Extract the [X, Y] coordinate from the center of the cell holding the provided text.  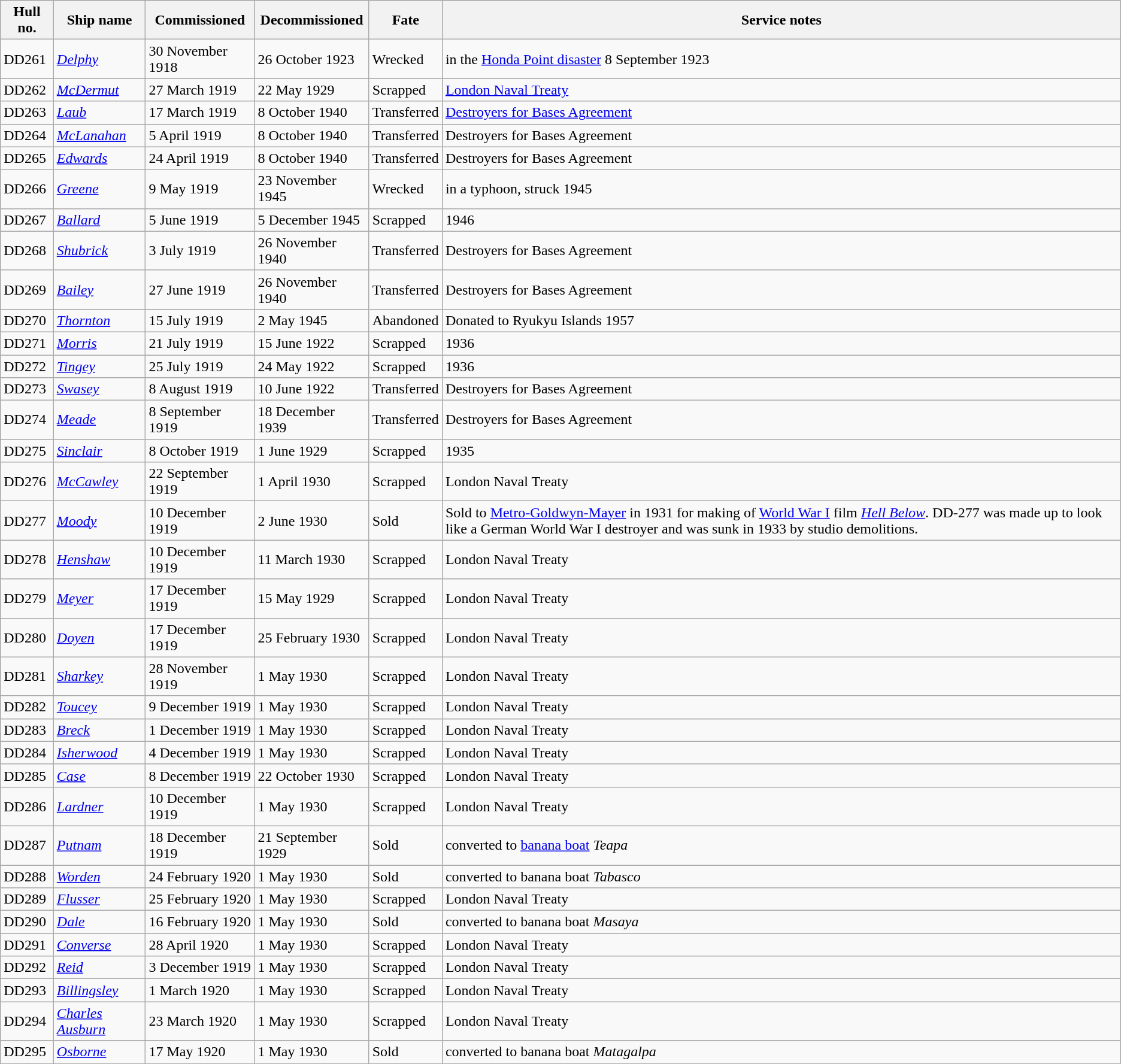
Swasey [99, 389]
DD288 [28, 876]
17 May 1920 [200, 1052]
DD280 [28, 637]
DD283 [28, 730]
24 May 1922 [311, 366]
DD273 [28, 389]
Bailey [99, 290]
Lardner [99, 806]
Laub [99, 113]
Ship name [99, 20]
DD277 [28, 521]
Billingsley [99, 990]
DD271 [28, 343]
5 December 1945 [311, 220]
15 May 1929 [311, 599]
DD262 [28, 90]
Reid [99, 968]
DD276 [28, 481]
DD285 [28, 775]
DD294 [28, 1021]
1935 [781, 451]
1 December 1919 [200, 730]
Charles Ausburn [99, 1021]
28 April 1920 [200, 945]
Tingey [99, 366]
1 April 1930 [311, 481]
8 December 1919 [200, 775]
Osborne [99, 1052]
DD274 [28, 420]
2 June 1930 [311, 521]
DD286 [28, 806]
Fate [405, 20]
DD266 [28, 189]
8 August 1919 [200, 389]
DD272 [28, 366]
DD263 [28, 113]
25 February 1930 [311, 637]
Putnam [99, 845]
26 October 1923 [311, 59]
DD289 [28, 899]
converted to banana boat Tabasco [781, 876]
Shubrick [99, 250]
DD269 [28, 290]
22 October 1930 [311, 775]
3 July 1919 [200, 250]
Donated to Ryukyu Islands 1957 [781, 320]
Breck [99, 730]
Thornton [99, 320]
17 March 1919 [200, 113]
1 June 1929 [311, 451]
Ballard [99, 220]
DD275 [28, 451]
DD295 [28, 1052]
DD261 [28, 59]
McCawley [99, 481]
in a typhoon, struck 1945 [781, 189]
DD279 [28, 599]
Moody [99, 521]
Meyer [99, 599]
Flusser [99, 899]
24 April 1919 [200, 158]
8 September 1919 [200, 420]
Delphy [99, 59]
Service notes [781, 20]
27 June 1919 [200, 290]
22 September 1919 [200, 481]
25 February 1920 [200, 899]
21 September 1929 [311, 845]
DD284 [28, 753]
converted to banana boat Teapa [781, 845]
28 November 1919 [200, 677]
1946 [781, 220]
16 February 1920 [200, 922]
DD291 [28, 945]
DD292 [28, 968]
Edwards [99, 158]
Hull no. [28, 20]
27 March 1919 [200, 90]
DD265 [28, 158]
4 December 1919 [200, 753]
18 December 1939 [311, 420]
Greene [99, 189]
DD270 [28, 320]
DD287 [28, 845]
2 May 1945 [311, 320]
converted to banana boat Matagalpa [781, 1052]
Sharkey [99, 677]
Sinclair [99, 451]
15 June 1922 [311, 343]
DD281 [28, 677]
Meade [99, 420]
10 June 1922 [311, 389]
DD268 [28, 250]
18 December 1919 [200, 845]
Doyen [99, 637]
9 May 1919 [200, 189]
in the Honda Point disaster 8 September 1923 [781, 59]
DD267 [28, 220]
22 May 1929 [311, 90]
Abandoned [405, 320]
21 July 1919 [200, 343]
Commissioned [200, 20]
converted to banana boat Masaya [781, 922]
8 October 1919 [200, 451]
9 December 1919 [200, 707]
1 March 1920 [200, 990]
Case [99, 775]
McLanahan [99, 135]
30 November 1918 [200, 59]
15 July 1919 [200, 320]
Morris [99, 343]
5 April 1919 [200, 135]
23 November 1945 [311, 189]
DD282 [28, 707]
DD278 [28, 559]
5 June 1919 [200, 220]
Converse [99, 945]
Henshaw [99, 559]
DD264 [28, 135]
Worden [99, 876]
Isherwood [99, 753]
24 February 1920 [200, 876]
McDermut [99, 90]
25 July 1919 [200, 366]
DD293 [28, 990]
Decommissioned [311, 20]
3 December 1919 [200, 968]
DD290 [28, 922]
11 March 1930 [311, 559]
Dale [99, 922]
Toucey [99, 707]
23 March 1920 [200, 1021]
